Output the [x, y] coordinate of the center of the cell containing the given text.  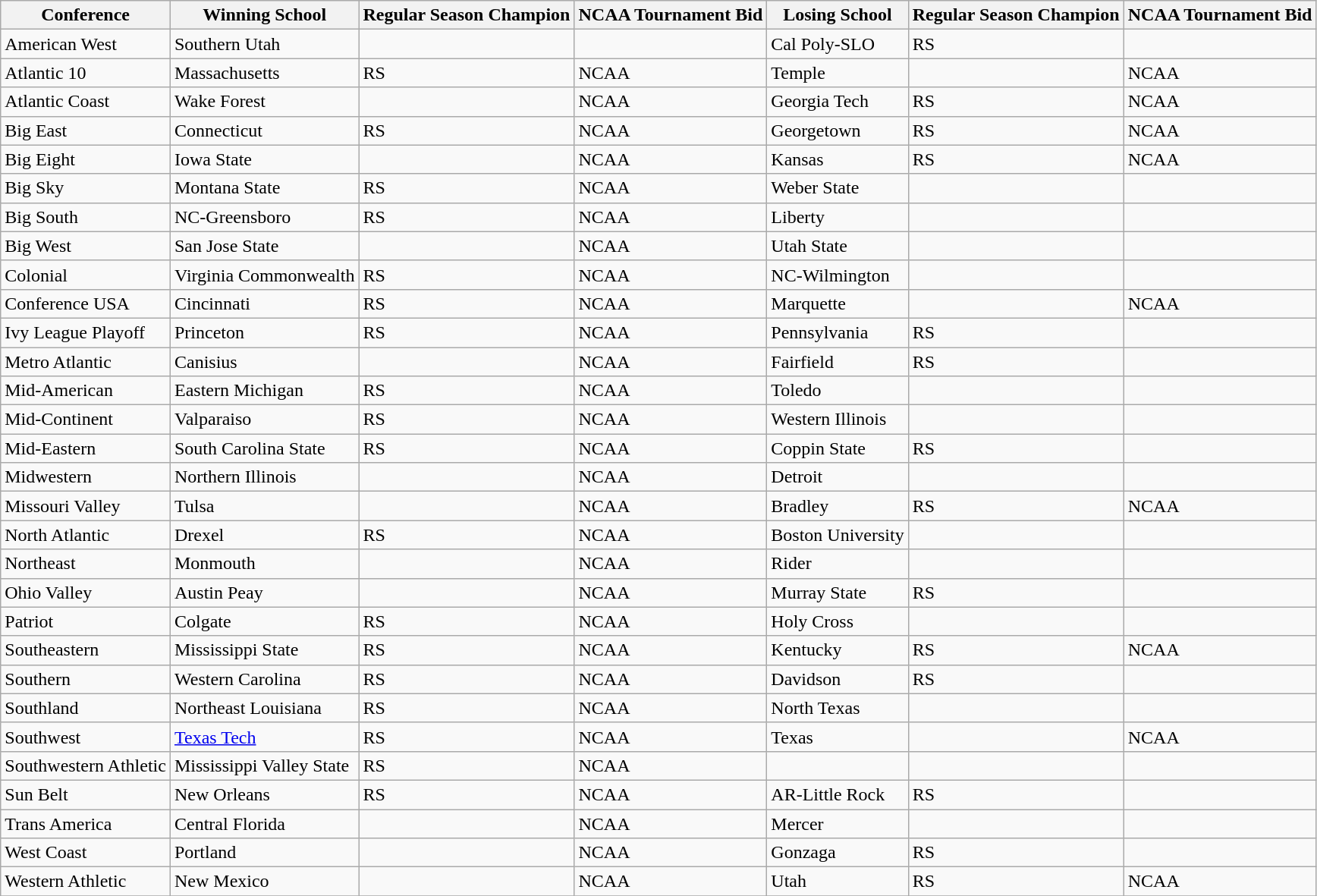
Big West [86, 246]
Utah State [838, 246]
Georgetown [838, 130]
Bradley [838, 506]
Colgate [264, 621]
Kansas [838, 159]
Northeast Louisiana [264, 708]
Western Illinois [838, 420]
Texas Tech [264, 737]
Missouri Valley [86, 506]
Winning School [264, 15]
Northeast [86, 564]
Murray State [838, 593]
American West [86, 44]
Southeastern [86, 650]
Marquette [838, 303]
Pennsylvania [838, 332]
Utah [838, 882]
Virginia Commonwealth [264, 275]
Monmouth [264, 564]
Western Carolina [264, 679]
Southland [86, 708]
Patriot [86, 621]
Eastern Michigan [264, 391]
Massachusetts [264, 73]
Tulsa [264, 506]
Holy Cross [838, 621]
Central Florida [264, 823]
Mississippi Valley State [264, 766]
Big East [86, 130]
Mid-Continent [86, 420]
Toledo [838, 391]
Connecticut [264, 130]
Big Sky [86, 188]
Temple [838, 73]
AR-Little Rock [838, 794]
Mississippi State [264, 650]
Davidson [838, 679]
North Atlantic [86, 535]
Mid-Eastern [86, 448]
Montana State [264, 188]
Atlantic Coast [86, 102]
Southern Utah [264, 44]
Drexel [264, 535]
Western Athletic [86, 882]
Fairfield [838, 362]
Southwest [86, 737]
South Carolina State [264, 448]
Detroit [838, 477]
North Texas [838, 708]
Canisius [264, 362]
Gonzaga [838, 853]
New Orleans [264, 794]
San Jose State [264, 246]
Losing School [838, 15]
Midwestern [86, 477]
Metro Atlantic [86, 362]
NC-Greensboro [264, 217]
Rider [838, 564]
Southern [86, 679]
Mercer [838, 823]
Conference USA [86, 303]
Sun Belt [86, 794]
Atlantic 10 [86, 73]
Colonial [86, 275]
Princeton [264, 332]
Trans America [86, 823]
Cincinnati [264, 303]
Mid-American [86, 391]
Boston University [838, 535]
New Mexico [264, 882]
NC-Wilmington [838, 275]
Big Eight [86, 159]
Northern Illinois [264, 477]
Georgia Tech [838, 102]
Wake Forest [264, 102]
Austin Peay [264, 593]
Kentucky [838, 650]
Big South [86, 217]
Weber State [838, 188]
Portland [264, 853]
Ivy League Playoff [86, 332]
Iowa State [264, 159]
Liberty [838, 217]
Southwestern Athletic [86, 766]
Coppin State [838, 448]
Conference [86, 15]
West Coast [86, 853]
Cal Poly-SLO [838, 44]
Ohio Valley [86, 593]
Valparaiso [264, 420]
Texas [838, 737]
